Output the (X, Y) coordinate of the center of the cell containing the given text.  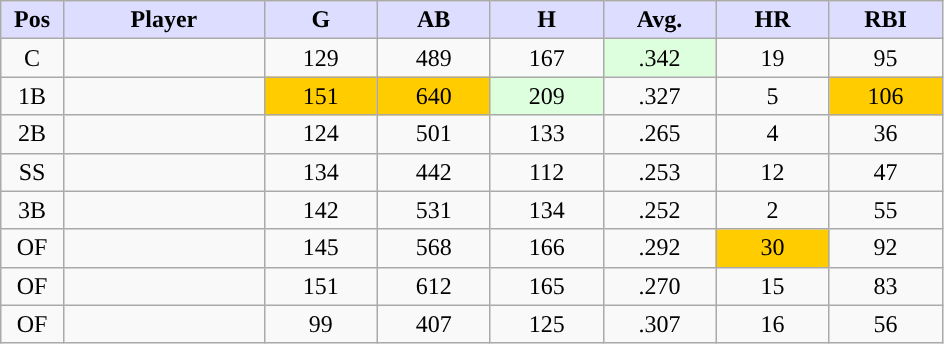
106 (886, 96)
129 (320, 58)
3B (32, 210)
.292 (660, 248)
165 (546, 286)
489 (434, 58)
G (320, 20)
407 (434, 324)
125 (546, 324)
4 (772, 134)
Pos (32, 20)
RBI (886, 20)
C (32, 58)
92 (886, 248)
.342 (660, 58)
12 (772, 172)
19 (772, 58)
99 (320, 324)
501 (434, 134)
16 (772, 324)
640 (434, 96)
83 (886, 286)
.270 (660, 286)
36 (886, 134)
.265 (660, 134)
209 (546, 96)
124 (320, 134)
1B (32, 96)
133 (546, 134)
612 (434, 286)
Player (164, 20)
568 (434, 248)
.327 (660, 96)
56 (886, 324)
HR (772, 20)
15 (772, 286)
167 (546, 58)
47 (886, 172)
.307 (660, 324)
2 (772, 210)
H (546, 20)
5 (772, 96)
30 (772, 248)
95 (886, 58)
AB (434, 20)
SS (32, 172)
442 (434, 172)
.252 (660, 210)
531 (434, 210)
55 (886, 210)
112 (546, 172)
.253 (660, 172)
2B (32, 134)
145 (320, 248)
166 (546, 248)
Avg. (660, 20)
142 (320, 210)
